Identify which cell holds the provided text, then report its (X, Y) central coordinate. 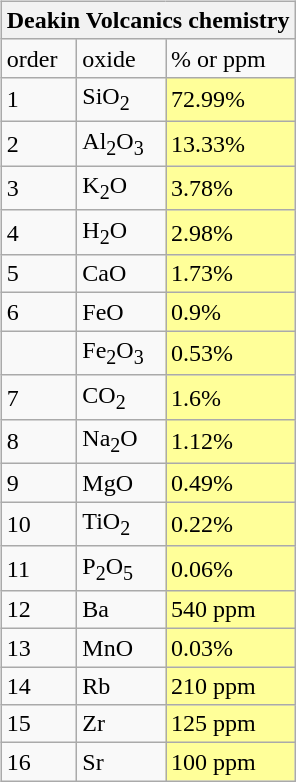
TiO2 (122, 524)
0.22% (230, 524)
P2O5 (122, 568)
13 (39, 648)
12 (39, 610)
Rb (122, 686)
CO2 (122, 397)
540 ppm (230, 610)
Fe2O3 (122, 353)
2 (39, 144)
210 ppm (230, 686)
15 (39, 724)
oxide (122, 58)
0.06% (230, 568)
1.6% (230, 397)
Al2O3 (122, 144)
14 (39, 686)
K2O (122, 188)
MnO (122, 648)
0.53% (230, 353)
order (39, 58)
16 (39, 762)
4 (39, 232)
FeO (122, 312)
2.98% (230, 232)
125 ppm (230, 724)
Ba (122, 610)
0.03% (230, 648)
H2O (122, 232)
Zr (122, 724)
13.33% (230, 144)
10 (39, 524)
0.9% (230, 312)
% or ppm (230, 58)
SiO2 (122, 99)
9 (39, 483)
8 (39, 442)
5 (39, 274)
72.99% (230, 99)
Na2O (122, 442)
1.12% (230, 442)
1.73% (230, 274)
MgO (122, 483)
6 (39, 312)
7 (39, 397)
100 ppm (230, 762)
CaO (122, 274)
0.49% (230, 483)
3.78% (230, 188)
3 (39, 188)
11 (39, 568)
1 (39, 99)
Sr (122, 762)
Deakin Volcanics chemistry (148, 20)
